Determine the [X, Y] coordinate at the center of the cell enclosing the given text.  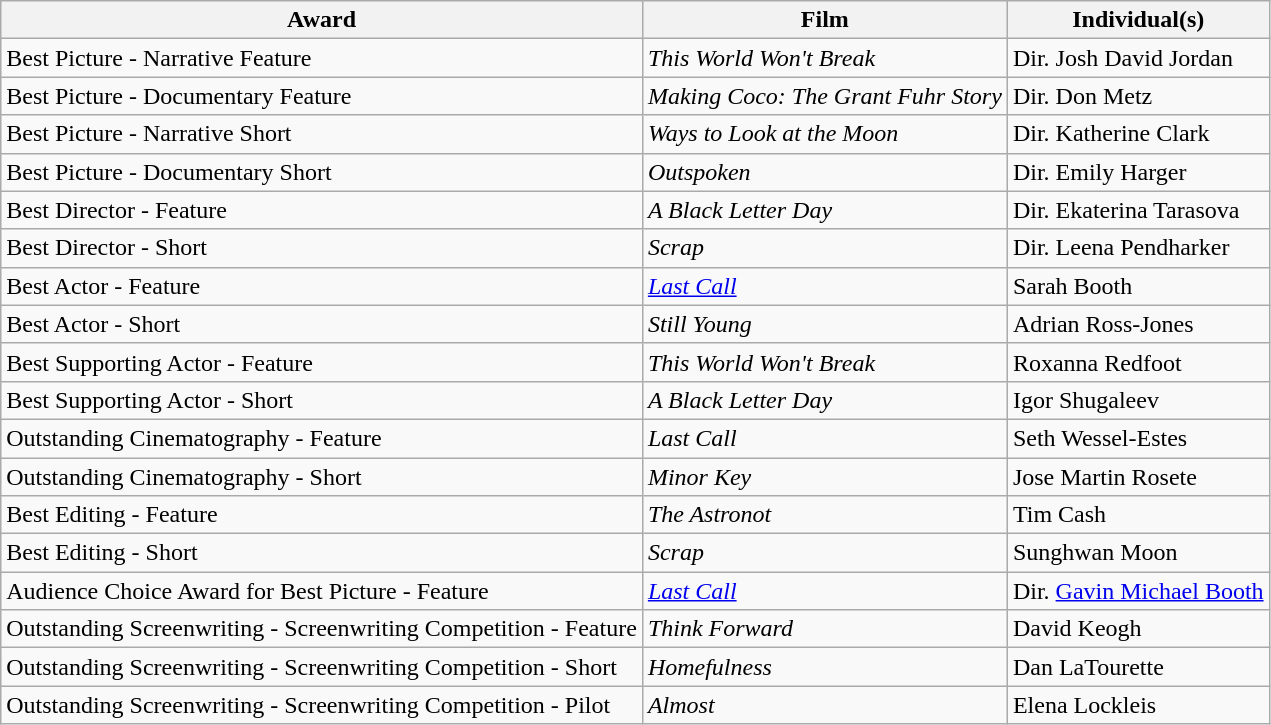
Best Picture - Narrative Short [322, 134]
Award [322, 20]
Tim Cash [1138, 515]
Best Actor - Short [322, 324]
Adrian Ross-Jones [1138, 324]
Dir. Ekaterina Tarasova [1138, 210]
Dir. Emily Harger [1138, 172]
Outstanding Cinematography - Feature [322, 438]
Igor Shugaleev [1138, 400]
The Astronot [824, 515]
Best Supporting Actor - Short [322, 400]
Seth Wessel-Estes [1138, 438]
Best Editing - Feature [322, 515]
Dir. Katherine Clark [1138, 134]
Best Editing - Short [322, 553]
Outspoken [824, 172]
Best Picture - Narrative Feature [322, 58]
Outstanding Screenwriting - Screenwriting Competition - Feature [322, 629]
Outstanding Cinematography - Short [322, 477]
Jose Martin Rosete [1138, 477]
Dan LaTourette [1138, 667]
Still Young [824, 324]
Outstanding Screenwriting - Screenwriting Competition - Pilot [322, 705]
Dir. Don Metz [1138, 96]
Making Coco: The Grant Fuhr Story [824, 96]
Minor Key [824, 477]
Sunghwan Moon [1138, 553]
Audience Choice Award for Best Picture - Feature [322, 591]
Think Forward [824, 629]
Ways to Look at the Moon [824, 134]
Best Director - Feature [322, 210]
Almost [824, 705]
Roxanna Redfoot [1138, 362]
Dir. Leena Pendharker [1138, 248]
Homefulness [824, 667]
David Keogh [1138, 629]
Dir. Gavin Michael Booth [1138, 591]
Dir. Josh David Jordan [1138, 58]
Best Director - Short [322, 248]
Best Picture - Documentary Feature [322, 96]
Film [824, 20]
Outstanding Screenwriting - Screenwriting Competition - Short [322, 667]
Elena Lockleis [1138, 705]
Individual(s) [1138, 20]
Sarah Booth [1138, 286]
Best Actor - Feature [322, 286]
Best Supporting Actor - Feature [322, 362]
Best Picture - Documentary Short [322, 172]
